Scan for the cell matching the given text and deliver its (x, y) coordinate at center. 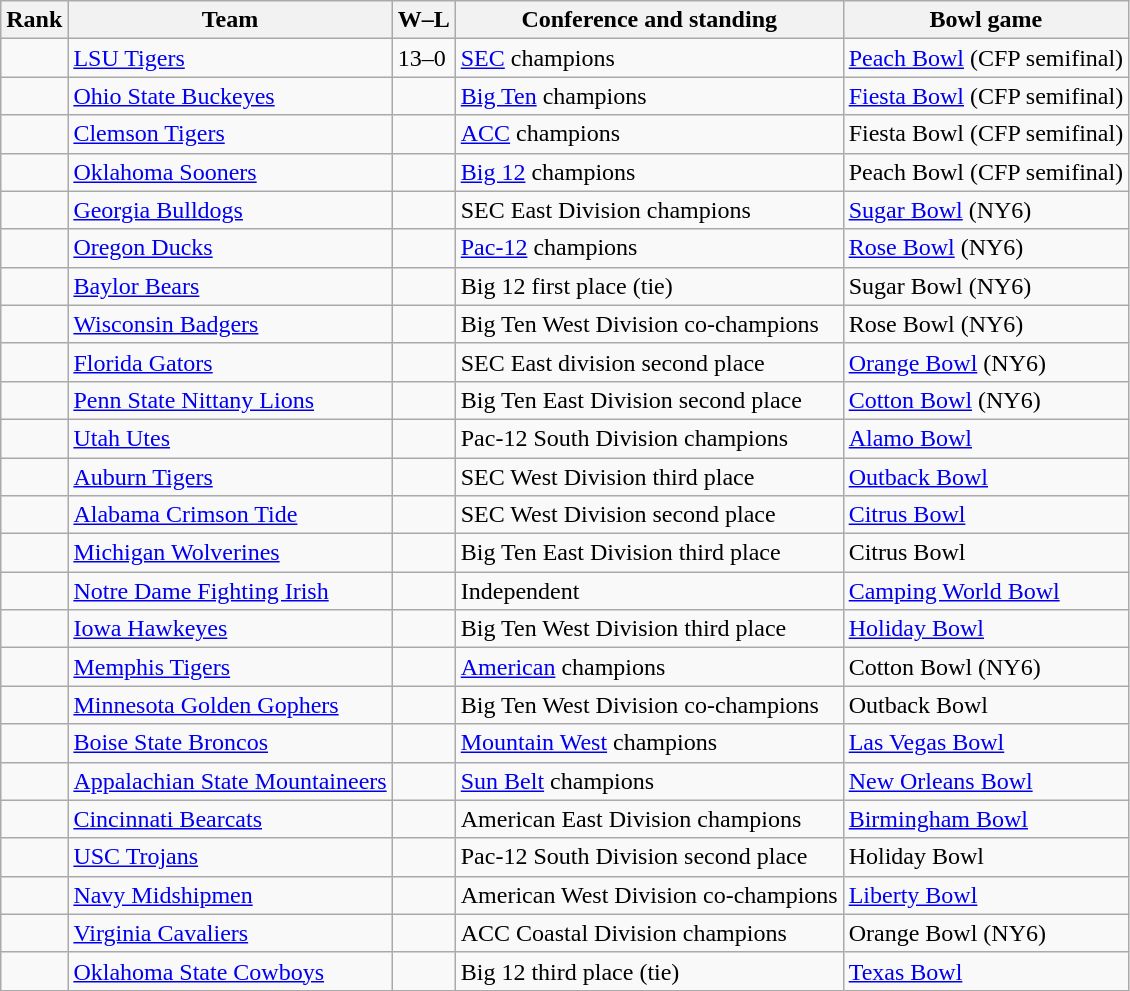
13–0 (424, 58)
Conference and standing (649, 20)
Utah Utes (230, 438)
Sun Belt champions (649, 781)
Baylor Bears (230, 286)
Oklahoma Sooners (230, 172)
Penn State Nittany Lions (230, 400)
New Orleans Bowl (986, 781)
Alabama Crimson Tide (230, 515)
Camping World Bowl (986, 591)
Birmingham Bowl (986, 819)
Big 12 champions (649, 172)
Ohio State Buckeyes (230, 96)
Appalachian State Mountaineers (230, 781)
Memphis Tigers (230, 667)
Oregon Ducks (230, 248)
Iowa Hawkeyes (230, 629)
SEC East Division champions (649, 210)
Big 12 first place (tie) (649, 286)
Michigan Wolverines (230, 553)
USC Trojans (230, 857)
Pac-12 South Division second place (649, 857)
Independent (649, 591)
Notre Dame Fighting Irish (230, 591)
Big 12 third place (tie) (649, 971)
Big Ten West Division third place (649, 629)
American East Division champions (649, 819)
Rank (34, 20)
Florida Gators (230, 362)
LSU Tigers (230, 58)
Liberty Bowl (986, 895)
Georgia Bulldogs (230, 210)
Texas Bowl (986, 971)
American champions (649, 667)
Alamo Bowl (986, 438)
Wisconsin Badgers (230, 324)
Pac-12 champions (649, 248)
Big Ten East Division third place (649, 553)
Boise State Broncos (230, 743)
Virginia Cavaliers (230, 933)
SEC West Division third place (649, 477)
Las Vegas Bowl (986, 743)
Auburn Tigers (230, 477)
Minnesota Golden Gophers (230, 705)
SEC West Division second place (649, 515)
Navy Midshipmen (230, 895)
Cincinnati Bearcats (230, 819)
Big Ten East Division second place (649, 400)
Clemson Tigers (230, 134)
Bowl game (986, 20)
Big Ten champions (649, 96)
SEC champions (649, 58)
Oklahoma State Cowboys (230, 971)
SEC East division second place (649, 362)
Mountain West champions (649, 743)
American West Division co-champions (649, 895)
ACC champions (649, 134)
W–L (424, 20)
ACC Coastal Division champions (649, 933)
Pac-12 South Division champions (649, 438)
Team (230, 20)
